For the text-containing cell, return its midpoint in (x, y) coordinate format. 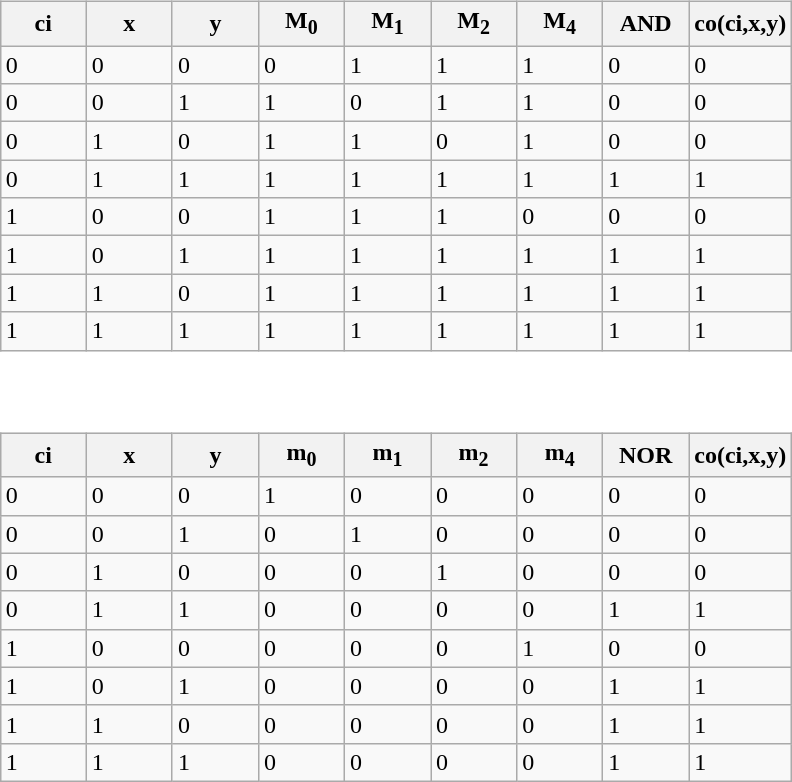
AND (646, 23)
m1 (387, 455)
M0 (301, 23)
M4 (560, 23)
m0 (301, 455)
NOR (646, 455)
M1 (387, 23)
m4 (560, 455)
m2 (474, 455)
M2 (474, 23)
